Search for the cell housing the specified text and yield its (x, y) center coordinate. 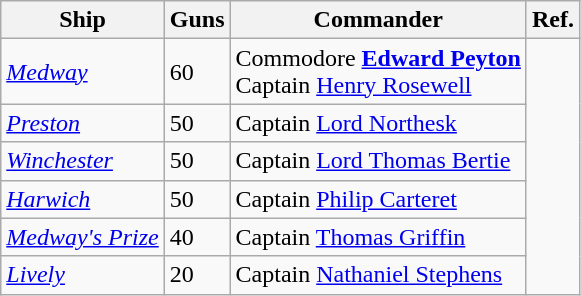
60 (197, 72)
Captain Lord Thomas Bertie (378, 161)
Ref. (552, 20)
20 (197, 275)
Captain Lord Northesk (378, 123)
Preston (83, 123)
Winchester (83, 161)
Commander (378, 20)
Captain Thomas Griffin (378, 237)
Guns (197, 20)
Commodore Edward PeytonCaptain Henry Rosewell (378, 72)
Medway's Prize (83, 237)
Medway (83, 72)
Harwich (83, 199)
Ship (83, 20)
Captain Philip Carteret (378, 199)
Captain Nathaniel Stephens (378, 275)
40 (197, 237)
Lively (83, 275)
